Search for the cell housing the specified text and yield its (X, Y) center coordinate. 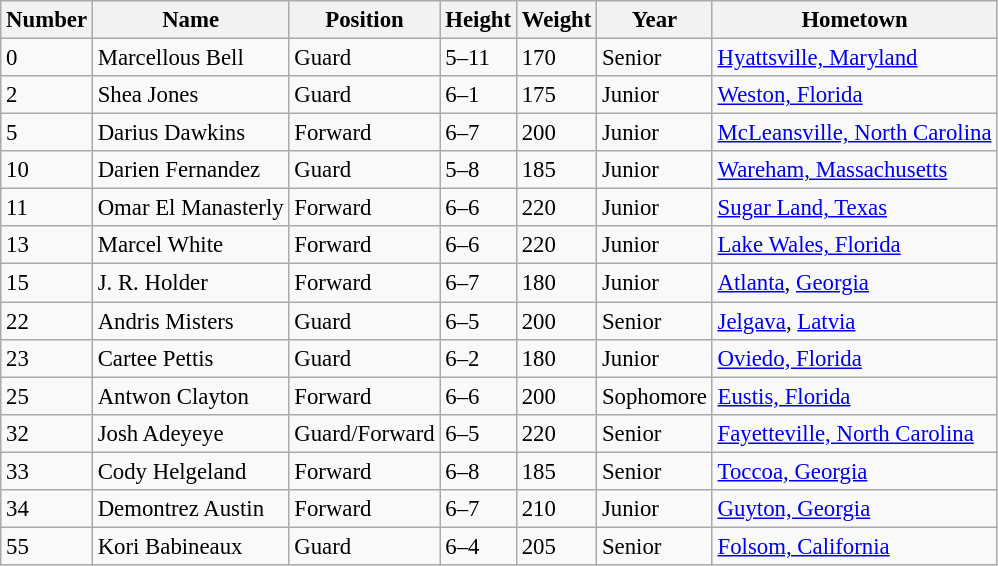
170 (556, 58)
Folsom, California (854, 546)
Guard/Forward (364, 433)
25 (47, 396)
175 (556, 95)
Andris Misters (190, 321)
Josh Adeyeye (190, 433)
Omar El Manasterly (190, 208)
Guyton, Georgia (854, 509)
Darien Fernandez (190, 170)
5 (47, 133)
Hometown (854, 20)
Cody Helgeland (190, 471)
Antwon Clayton (190, 396)
Number (47, 20)
22 (47, 321)
Hyattsville, Maryland (854, 58)
2 (47, 95)
6–8 (478, 471)
10 (47, 170)
Weight (556, 20)
Height (478, 20)
5–8 (478, 170)
55 (47, 546)
Fayetteville, North Carolina (854, 433)
Cartee Pettis (190, 358)
Sugar Land, Texas (854, 208)
15 (47, 283)
Wareham, Massachusetts (854, 170)
210 (556, 509)
Atlanta, Georgia (854, 283)
Darius Dawkins (190, 133)
13 (47, 245)
Jelgava, Latvia (854, 321)
Weston, Florida (854, 95)
Toccoa, Georgia (854, 471)
0 (47, 58)
J. R. Holder (190, 283)
Shea Jones (190, 95)
Lake Wales, Florida (854, 245)
33 (47, 471)
Marcellous Bell (190, 58)
32 (47, 433)
Kori Babineaux (190, 546)
Oviedo, Florida (854, 358)
McLeansville, North Carolina (854, 133)
6–1 (478, 95)
Eustis, Florida (854, 396)
5–11 (478, 58)
34 (47, 509)
Year (655, 20)
Name (190, 20)
Sophomore (655, 396)
23 (47, 358)
6–4 (478, 546)
11 (47, 208)
Demontrez Austin (190, 509)
Position (364, 20)
6–2 (478, 358)
Marcel White (190, 245)
205 (556, 546)
